For the text-containing cell, return its midpoint in (X, Y) coordinate format. 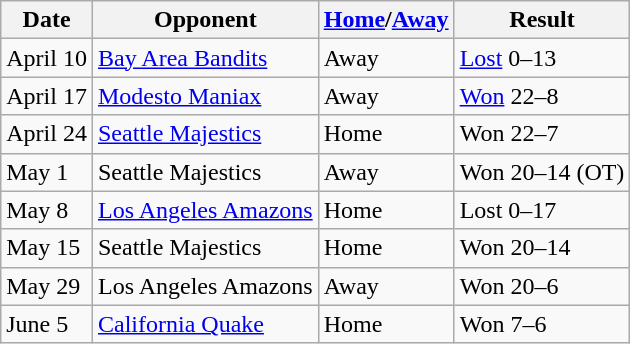
Lost 0–17 (542, 210)
Modesto Maniax (205, 96)
Won 7–6 (542, 324)
June 5 (47, 324)
May 8 (47, 210)
Lost 0–13 (542, 58)
Won 22–7 (542, 134)
Result (542, 20)
Bay Area Bandits (205, 58)
May 1 (47, 172)
Won 20–14 (542, 248)
April 10 (47, 58)
Opponent (205, 20)
Won 22–8 (542, 96)
Date (47, 20)
California Quake (205, 324)
April 24 (47, 134)
May 29 (47, 286)
Won 20–14 (OT) (542, 172)
Won 20–6 (542, 286)
Home/Away (386, 20)
May 15 (47, 248)
April 17 (47, 96)
